Return [x, y] of the center of cell containing provided text 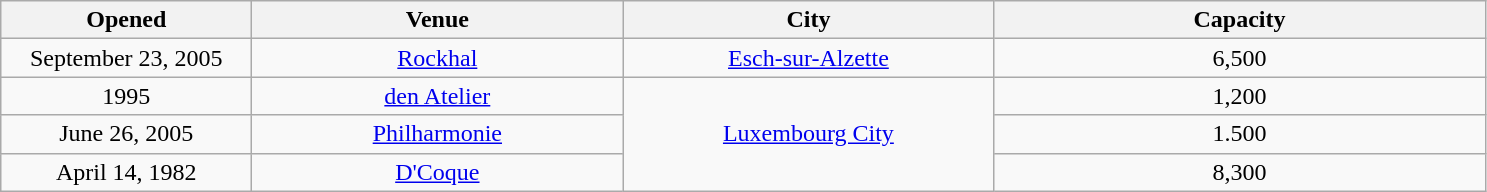
Rockhal [438, 58]
den Atelier [438, 96]
April 14, 1982 [126, 172]
Opened [126, 20]
Esch-sur-Alzette [808, 58]
Venue [438, 20]
1995 [126, 96]
September 23, 2005 [126, 58]
D'Coque [438, 172]
Luxembourg City [808, 134]
June 26, 2005 [126, 134]
Capacity [1240, 20]
1,200 [1240, 96]
City [808, 20]
Philharmonie [438, 134]
6,500 [1240, 58]
1.500 [1240, 134]
8,300 [1240, 172]
